From the cell containing the given text, extract its center point as [X, Y] coordinate. 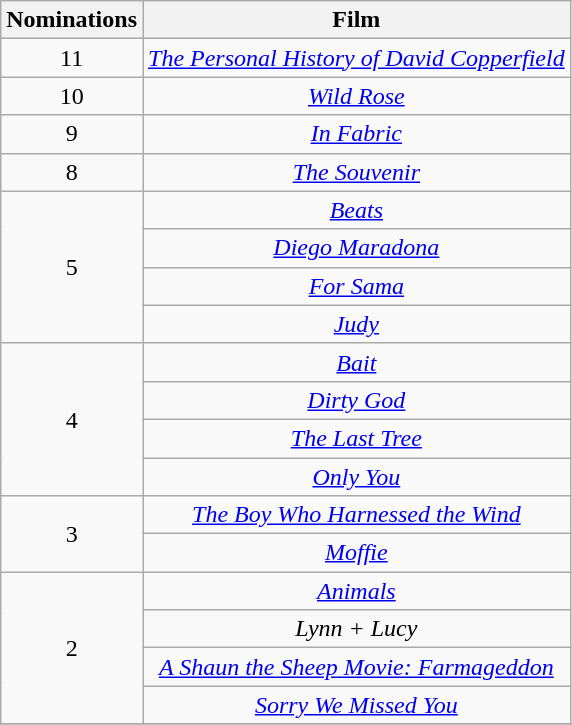
Wild Rose [356, 96]
Moffie [356, 553]
10 [72, 96]
The Souvenir [356, 172]
Bait [356, 362]
Only You [356, 477]
Nominations [72, 20]
11 [72, 58]
5 [72, 267]
Diego Maradona [356, 248]
The Boy Who Harnessed the Wind [356, 515]
Judy [356, 324]
The Personal History of David Copperfield [356, 58]
Film [356, 20]
For Sama [356, 286]
Beats [356, 210]
9 [72, 134]
Dirty God [356, 400]
4 [72, 419]
In Fabric [356, 134]
8 [72, 172]
A Shaun the Sheep Movie: Farmageddon [356, 667]
The Last Tree [356, 438]
2 [72, 648]
Sorry We Missed You [356, 705]
3 [72, 534]
Animals [356, 591]
Lynn + Lucy [356, 629]
